Find where the given text appears and provide that cell's center as (X, Y) coordinate. 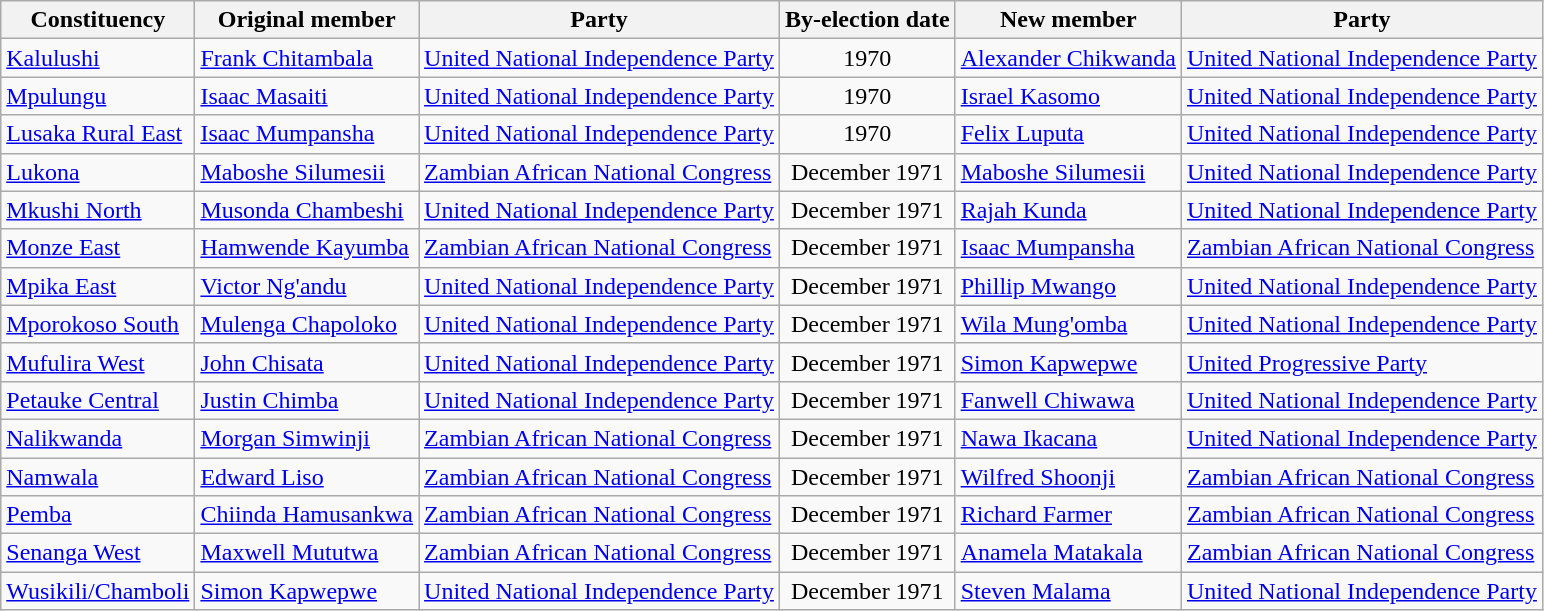
Alexander Chikwanda (1068, 58)
Mporokoso South (98, 324)
New member (1068, 20)
Lukona (98, 172)
Constituency (98, 20)
Original member (307, 20)
Anamela Matakala (1068, 553)
Morgan Simwinji (307, 438)
Frank Chitambala (307, 58)
Mkushi North (98, 210)
Phillip Mwango (1068, 286)
Mpulungu (98, 96)
Fanwell Chiwawa (1068, 400)
Isaac Masaiti (307, 96)
Israel Kasomo (1068, 96)
Victor Ng'andu (307, 286)
Edward Liso (307, 477)
Musonda Chambeshi (307, 210)
Mpika East (98, 286)
Maxwell Mututwa (307, 553)
Justin Chimba (307, 400)
Monze East (98, 248)
Hamwende Kayumba (307, 248)
By-election date (867, 20)
Namwala (98, 477)
Nalikwanda (98, 438)
John Chisata (307, 362)
Mufulira West (98, 362)
Nawa Ikacana (1068, 438)
Wusikili/Chamboli (98, 591)
Senanga West (98, 553)
United Progressive Party (1362, 362)
Wila Mung'omba (1068, 324)
Richard Farmer (1068, 515)
Rajah Kunda (1068, 210)
Pemba (98, 515)
Chiinda Hamusankwa (307, 515)
Wilfred Shoonji (1068, 477)
Felix Luputa (1068, 134)
Petauke Central (98, 400)
Mulenga Chapoloko (307, 324)
Kalulushi (98, 58)
Steven Malama (1068, 591)
Lusaka Rural East (98, 134)
